Provide the (X, Y) coordinate of the cell's center where the given text is located.  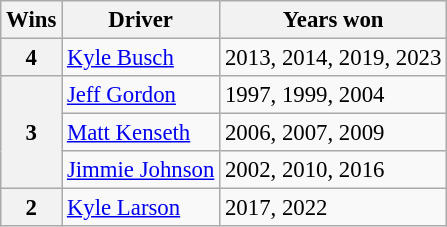
4 (32, 58)
Driver (141, 20)
Kyle Larson (141, 208)
Matt Kenseth (141, 133)
Jimmie Johnson (141, 170)
3 (32, 132)
2002, 2010, 2016 (334, 170)
2006, 2007, 2009 (334, 133)
Jeff Gordon (141, 95)
Years won (334, 20)
Kyle Busch (141, 58)
1997, 1999, 2004 (334, 95)
2013, 2014, 2019, 2023 (334, 58)
2017, 2022 (334, 208)
Wins (32, 20)
2 (32, 208)
